Detect which cell encompasses the target text, then output its [x, y] center coordinate. 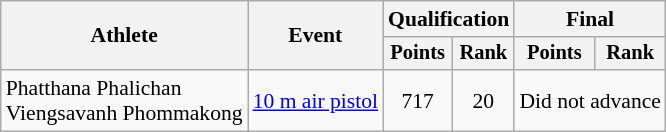
Did not advance [590, 100]
10 m air pistol [316, 100]
Qualification [448, 19]
Athlete [124, 36]
Phatthana PhalichanViengsavanh Phommakong [124, 100]
Event [316, 36]
20 [483, 100]
717 [418, 100]
Final [590, 19]
